Locate the cell with the specified text and output its (x, y) center coordinate. 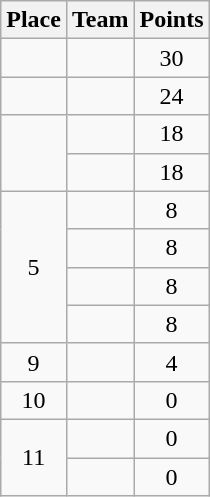
5 (34, 267)
24 (172, 96)
Team (100, 20)
Place (34, 20)
11 (34, 457)
30 (172, 58)
Points (172, 20)
10 (34, 400)
9 (34, 362)
4 (172, 362)
